Find where the given text appears and provide that cell's center as (X, Y) coordinate. 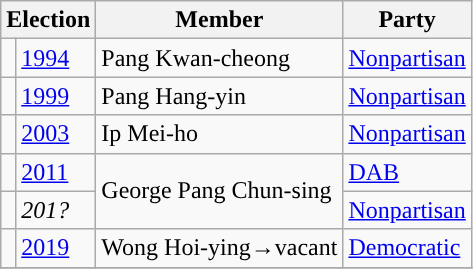
201? (56, 210)
Wong Hoi-ying→vacant (220, 248)
Member (220, 20)
2019 (56, 248)
Pang Hang-yin (220, 96)
2011 (56, 172)
Ip Mei-ho (220, 134)
1994 (56, 58)
George Pang Chun-sing (220, 191)
Democratic (407, 248)
1999 (56, 96)
Election (48, 20)
DAB (407, 172)
2003 (56, 134)
Party (407, 20)
Pang Kwan-cheong (220, 58)
